Capture the cell that displays the provided text and extract its (X, Y) central coordinate. 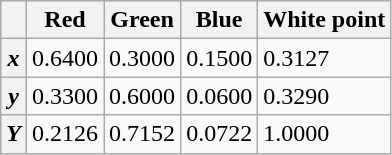
y (14, 96)
0.3290 (324, 96)
0.0722 (220, 134)
Green (142, 20)
0.7152 (142, 134)
x (14, 58)
0.0600 (220, 96)
0.1500 (220, 58)
Blue (220, 20)
Red (64, 20)
1.0000 (324, 134)
0.3000 (142, 58)
0.6400 (64, 58)
Y (14, 134)
0.3300 (64, 96)
0.6000 (142, 96)
0.2126 (64, 134)
White point (324, 20)
0.3127 (324, 58)
